Capture the cell that displays the provided text and extract its [x, y] central coordinate. 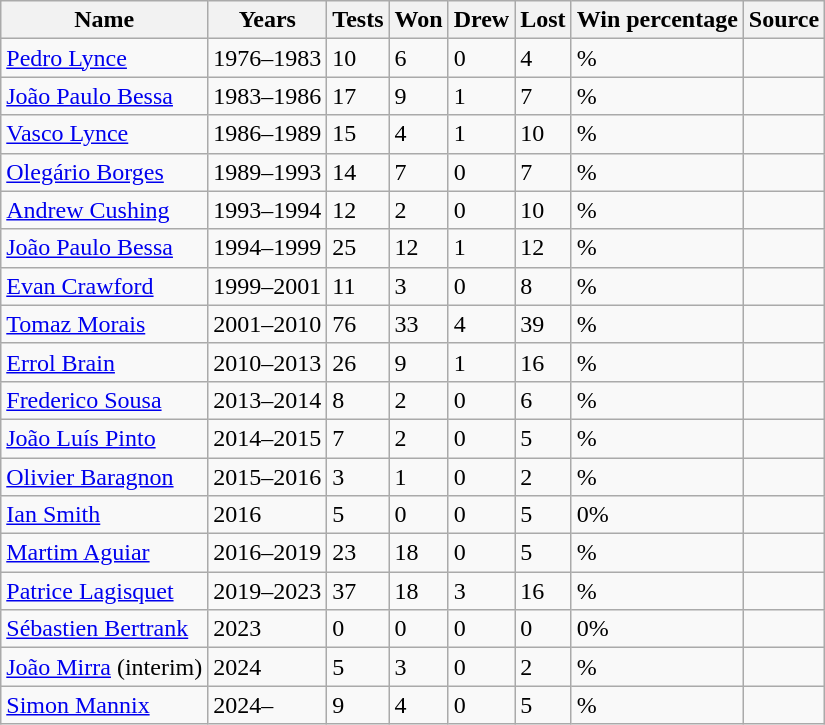
11 [358, 286]
1993–1994 [268, 210]
Evan Crawford [104, 286]
2023 [268, 629]
17 [358, 96]
37 [358, 591]
25 [358, 248]
Vasco Lynce [104, 134]
Pedro Lynce [104, 58]
2024– [268, 705]
Sébastien Bertrank [104, 629]
1994–1999 [268, 248]
Source [784, 20]
1976–1983 [268, 58]
76 [358, 324]
2001–2010 [268, 324]
Simon Mannix [104, 705]
Olivier Baragnon [104, 477]
Patrice Lagisquet [104, 591]
15 [358, 134]
2016–2019 [268, 553]
Years [268, 20]
1983–1986 [268, 96]
2010–2013 [268, 362]
João Mirra (interim) [104, 667]
1999–2001 [268, 286]
Martim Aguiar [104, 553]
1989–1993 [268, 172]
39 [543, 324]
Frederico Sousa [104, 400]
Olegário Borges [104, 172]
Tests [358, 20]
Tomaz Morais [104, 324]
2019–2023 [268, 591]
2015–2016 [268, 477]
Won [418, 20]
14 [358, 172]
Andrew Cushing [104, 210]
Errol Brain [104, 362]
2016 [268, 515]
33 [418, 324]
Name [104, 20]
Ian Smith [104, 515]
Win percentage [657, 20]
2014–2015 [268, 438]
23 [358, 553]
1986–1989 [268, 134]
Drew [482, 20]
26 [358, 362]
2024 [268, 667]
2013–2014 [268, 400]
Lost [543, 20]
João Luís Pinto [104, 438]
